Return the [X, Y] coordinate for the center point of the cell that contains the specified text.  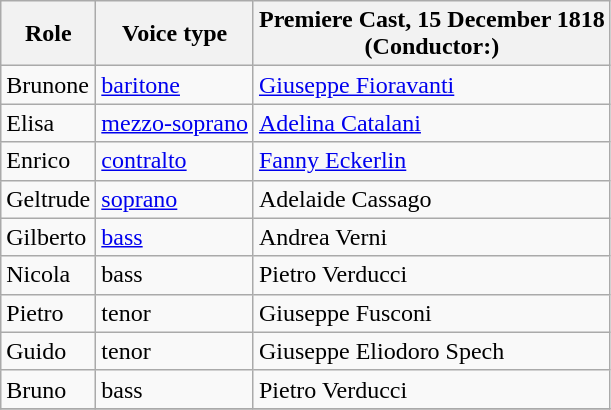
Brunone [48, 85]
Premiere Cast, 15 December 1818 (Conductor:) [432, 34]
Andrea Verni [432, 237]
Pietro [48, 313]
Elisa [48, 123]
contralto [175, 161]
baritone [175, 85]
Enrico [48, 161]
Giuseppe Fioravanti [432, 85]
Giuseppe Eliodoro Spech [432, 351]
Nicola [48, 275]
Voice type [175, 34]
soprano [175, 199]
Geltrude [48, 199]
Role [48, 34]
Bruno [48, 389]
Fanny Eckerlin [432, 161]
Guido [48, 351]
mezzo-soprano [175, 123]
Adelina Catalani [432, 123]
Gilberto [48, 237]
Giuseppe Fusconi [432, 313]
Adelaide Cassago [432, 199]
